Locate the cell with the specified text and output its (X, Y) center coordinate. 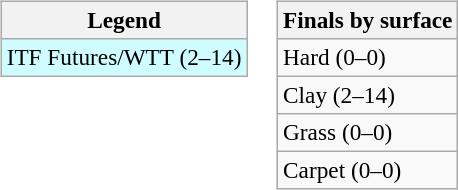
Hard (0–0) (368, 57)
Finals by surface (368, 20)
Carpet (0–0) (368, 171)
Legend (124, 20)
Clay (2–14) (368, 95)
ITF Futures/WTT (2–14) (124, 57)
Grass (0–0) (368, 133)
